Return (x, y) of the center of cell containing provided text 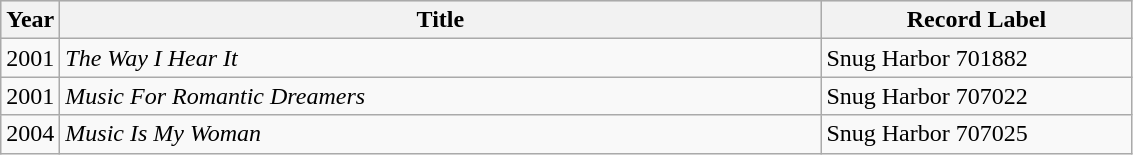
Title (440, 20)
Snug Harbor 707022 (976, 96)
Music Is My Woman (440, 134)
Snug Harbor 701882 (976, 58)
Music For Romantic Dreamers (440, 96)
Record Label (976, 20)
The Way I Hear It (440, 58)
Snug Harbor 707025 (976, 134)
Year (30, 20)
2004 (30, 134)
